Detect which cell encompasses the target text, then output its [X, Y] center coordinate. 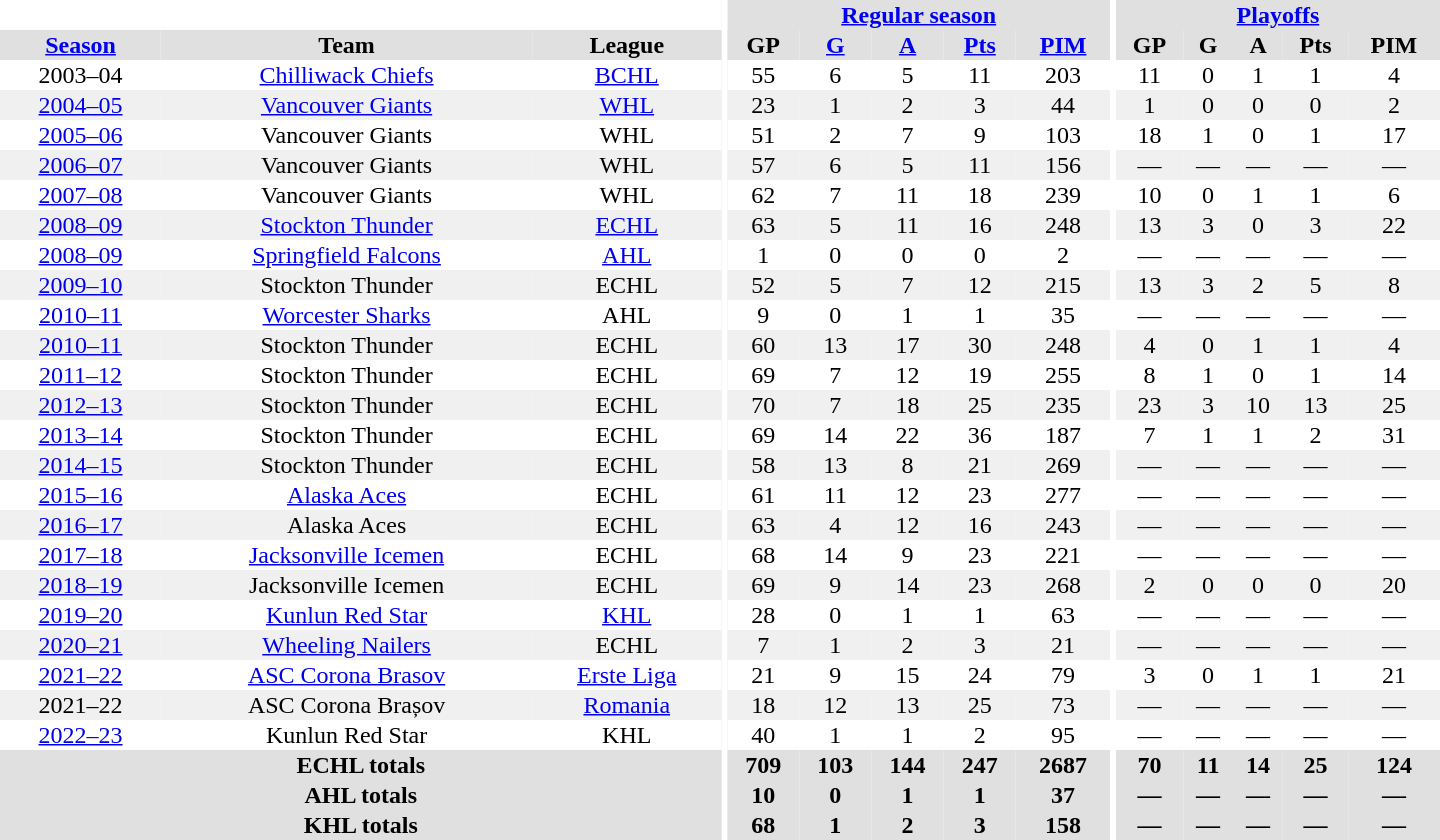
36 [980, 435]
24 [980, 675]
269 [1063, 465]
Romania [626, 705]
ASC Corona Brașov [346, 705]
Chilliwack Chiefs [346, 75]
2007–08 [80, 195]
2687 [1063, 765]
37 [1063, 795]
Wheeling Nailers [346, 645]
Team [346, 45]
2014–15 [80, 465]
95 [1063, 735]
Worcester Sharks [346, 315]
239 [1063, 195]
247 [980, 765]
KHL totals [360, 825]
2009–10 [80, 285]
2017–18 [80, 555]
Season [80, 45]
709 [763, 765]
Springfield Falcons [346, 255]
15 [907, 675]
2012–13 [80, 405]
2006–07 [80, 165]
2013–14 [80, 435]
268 [1063, 585]
156 [1063, 165]
28 [763, 615]
Playoffs [1278, 15]
158 [1063, 825]
Regular season [918, 15]
2022–23 [80, 735]
35 [1063, 315]
44 [1063, 105]
57 [763, 165]
2020–21 [80, 645]
52 [763, 285]
2019–20 [80, 615]
League [626, 45]
30 [980, 345]
51 [763, 135]
255 [1063, 375]
BCHL [626, 75]
58 [763, 465]
79 [1063, 675]
Erste Liga [626, 675]
2005–06 [80, 135]
221 [1063, 555]
203 [1063, 75]
73 [1063, 705]
31 [1394, 435]
AHL totals [360, 795]
235 [1063, 405]
55 [763, 75]
ASC Corona Brasov [346, 675]
2015–16 [80, 495]
2016–17 [80, 525]
60 [763, 345]
62 [763, 195]
277 [1063, 495]
40 [763, 735]
19 [980, 375]
124 [1394, 765]
ECHL totals [360, 765]
2004–05 [80, 105]
215 [1063, 285]
20 [1394, 585]
243 [1063, 525]
144 [907, 765]
187 [1063, 435]
2003–04 [80, 75]
2011–12 [80, 375]
2018–19 [80, 585]
61 [763, 495]
